Capture the cell that displays the provided text and extract its (x, y) central coordinate. 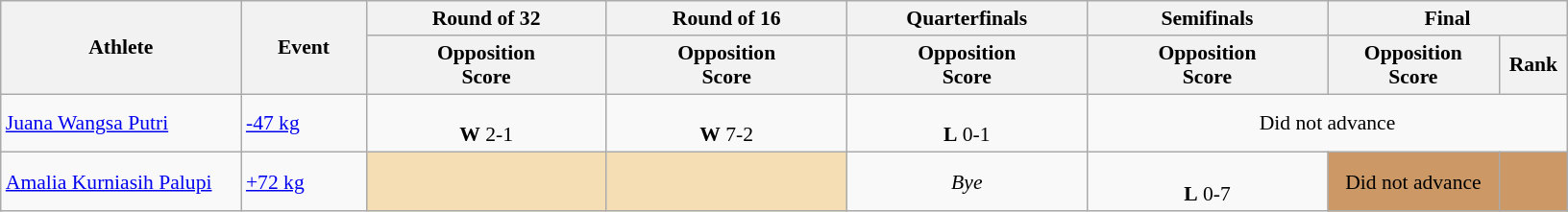
W 2-1 (486, 123)
Quarterfinals (967, 18)
Round of 32 (486, 18)
W 7-2 (726, 123)
-47 kg (304, 123)
Event (304, 48)
L 0-1 (967, 123)
Juana Wangsa Putri (121, 123)
L 0-7 (1207, 182)
Round of 16 (726, 18)
Amalia Kurniasih Palupi (121, 182)
Athlete (121, 48)
Semifinals (1207, 18)
Bye (967, 182)
Rank (1533, 65)
+72 kg (304, 182)
Final (1448, 18)
